Locate the cell with the specified text and output its [x, y] center coordinate. 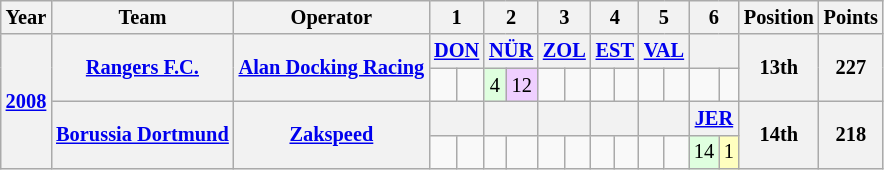
12 [522, 85]
2008 [26, 102]
Rangers F.C. [142, 68]
218 [851, 134]
2 [511, 17]
Team [142, 17]
3 [564, 17]
14th [779, 134]
EST [615, 51]
NÜR [511, 51]
Year [26, 17]
Zakspeed [332, 134]
13th [779, 68]
14 [704, 152]
Alan Docking Racing [332, 68]
6 [714, 17]
227 [851, 68]
VAL [664, 51]
Position [779, 17]
Operator [332, 17]
5 [664, 17]
JER [714, 118]
ZOL [564, 51]
DON [456, 51]
Borussia Dortmund [142, 134]
Points [851, 17]
